Return [x, y] of the center of cell containing provided text 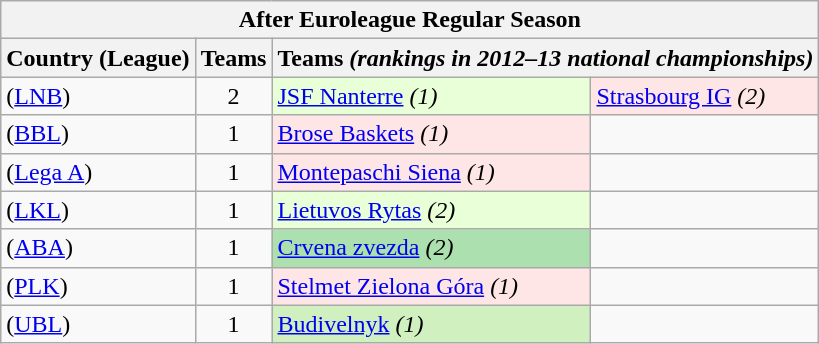
Strasbourg IG (2) [705, 96]
(UBL) [98, 324]
(LNB) [98, 96]
Teams [234, 58]
Lietuvos Rytas (2) [432, 210]
Stelmet Zielona Góra (1) [432, 286]
Brose Baskets (1) [432, 134]
(Lega A) [98, 172]
Teams (rankings in 2012–13 national championships) [546, 58]
Crvena zvezda (2) [432, 248]
Budivelnyk (1) [432, 324]
JSF Nanterre (1) [432, 96]
After Euroleague Regular Season [410, 20]
(PLK) [98, 286]
(LKL) [98, 210]
(BBL) [98, 134]
Montepaschi Siena (1) [432, 172]
(ABA) [98, 248]
Country (League) [98, 58]
2 [234, 96]
